Search for the cell housing the specified text and yield its (x, y) center coordinate. 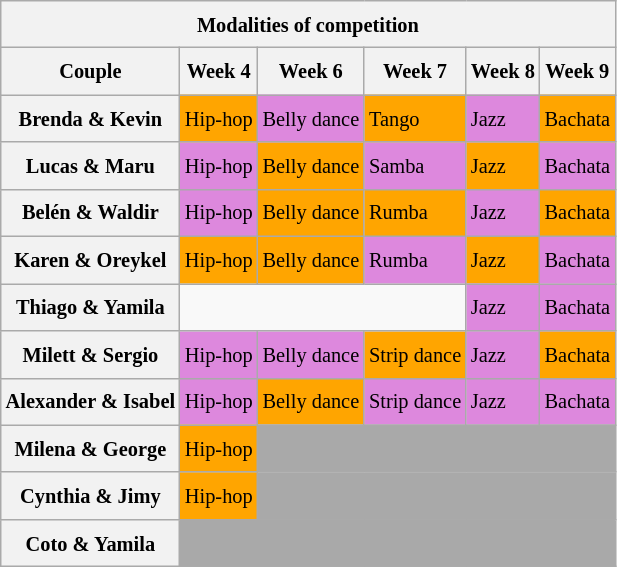
Week 6 (311, 72)
Milett & Sergio (90, 354)
Modalities of competition (308, 24)
Milena & George (90, 448)
Week 4 (219, 72)
Cynthia & Jimy (90, 496)
Week 9 (578, 72)
Coto & Yamila (90, 542)
Week 8 (503, 72)
Week 7 (415, 72)
Brenda & Kevin (90, 118)
Couple (90, 72)
Belén & Waldir (90, 212)
Karen & Oreykel (90, 260)
Lucas & Maru (90, 166)
Tango (415, 118)
Alexander & Isabel (90, 402)
Samba (415, 166)
Thiago & Yamila (90, 306)
